Scan for the cell matching the given text and deliver its [x, y] coordinate at center. 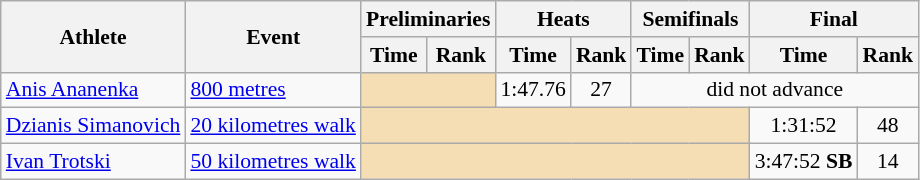
1:31:52 [804, 126]
Semifinals [690, 19]
did not advance [774, 90]
3:47:52 SB [804, 162]
Athlete [94, 36]
Final [834, 19]
20 kilometres walk [273, 126]
27 [602, 90]
Dzianis Simanovich [94, 126]
Preliminaries [428, 19]
Ivan Trotski [94, 162]
800 metres [273, 90]
Event [273, 36]
Heats [563, 19]
48 [888, 126]
14 [888, 162]
50 kilometres walk [273, 162]
1:47.76 [532, 90]
Anis Ananenka [94, 90]
